Identify which cell holds the provided text, then report its (x, y) central coordinate. 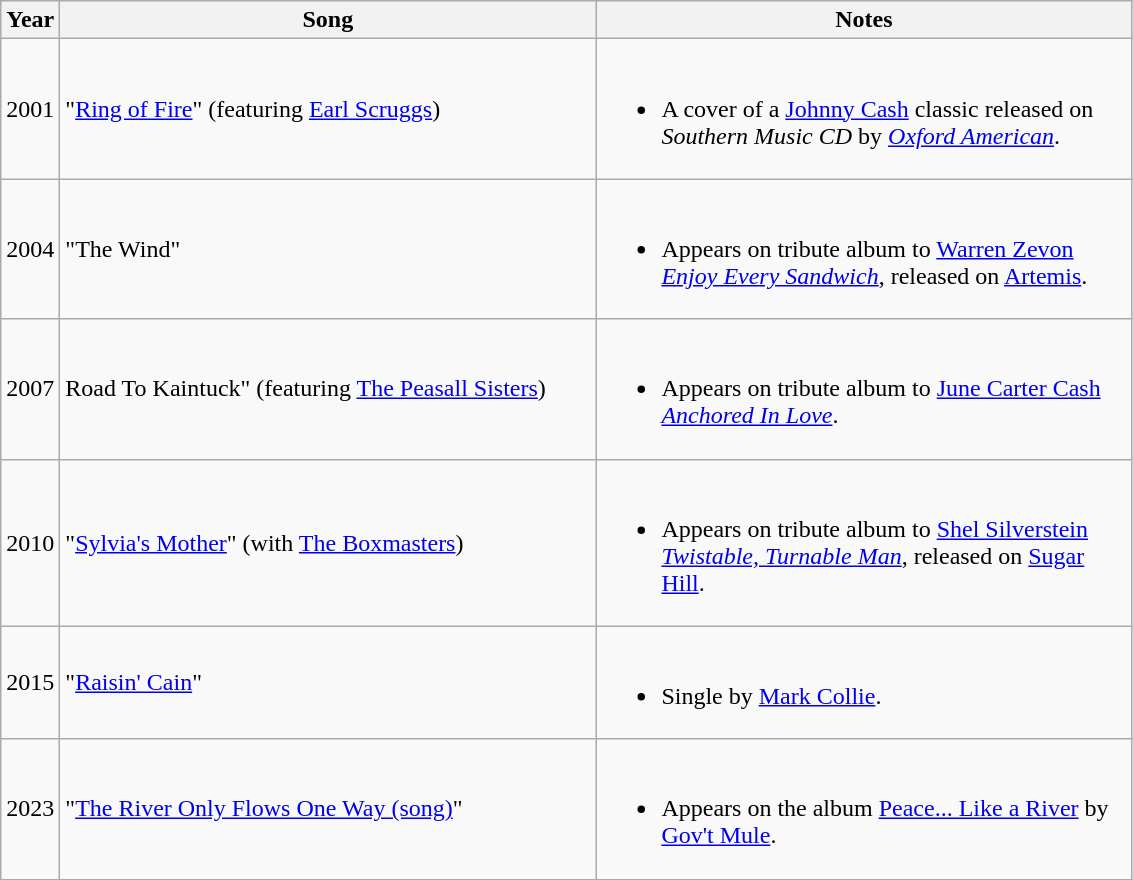
Year (30, 20)
Appears on tribute album to Shel Silverstein Twistable, Turnable Man, released on Sugar Hill. (864, 542)
"Raisin' Cain" (328, 682)
Song (328, 20)
Appears on tribute album to June Carter Cash Anchored In Love. (864, 389)
2007 (30, 389)
Single by Mark Collie. (864, 682)
A cover of a Johnny Cash classic released on Southern Music CD by Oxford American. (864, 109)
"Ring of Fire" (featuring Earl Scruggs) (328, 109)
"The River Only Flows One Way (song)" (328, 809)
Road To Kaintuck" (featuring The Peasall Sisters) (328, 389)
Appears on the album Peace... Like a River by Gov't Mule. (864, 809)
2015 (30, 682)
2004 (30, 249)
Notes (864, 20)
2001 (30, 109)
"Sylvia's Mother" (with The Boxmasters) (328, 542)
2010 (30, 542)
2023 (30, 809)
Appears on tribute album to Warren Zevon Enjoy Every Sandwich, released on Artemis. (864, 249)
"The Wind" (328, 249)
